Extract the [x, y] coordinate from the center of the cell holding the provided text.  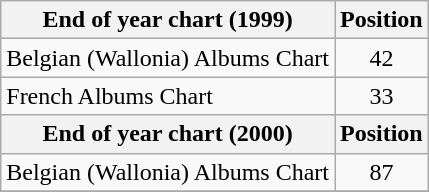
33 [381, 96]
87 [381, 172]
End of year chart (2000) [168, 134]
French Albums Chart [168, 96]
End of year chart (1999) [168, 20]
42 [381, 58]
